Extract the (X, Y) coordinate from the center of the cell holding the provided text.  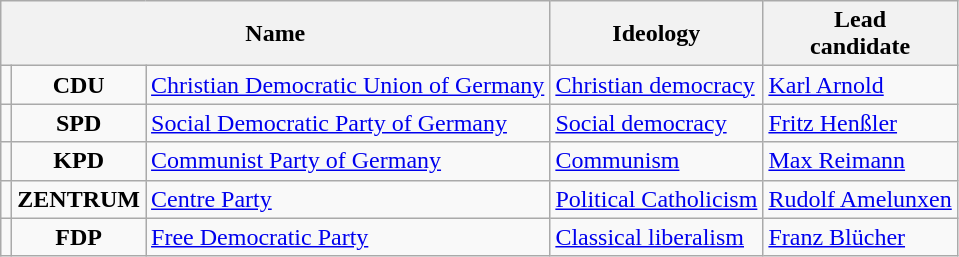
Franz Blücher (860, 237)
Ideology (656, 34)
Max Reimann (860, 161)
Communism (656, 161)
Social Democratic Party of Germany (348, 123)
Centre Party (348, 199)
Political Catholicism (656, 199)
Name (276, 34)
Social democracy (656, 123)
SPD (79, 123)
CDU (79, 85)
Communist Party of Germany (348, 161)
ZENTRUM (79, 199)
KPD (79, 161)
Fritz Henßler (860, 123)
Christian democracy (656, 85)
Rudolf Amelunxen (860, 199)
FDP (79, 237)
Christian Democratic Union of Germany (348, 85)
Karl Arnold (860, 85)
Free Democratic Party (348, 237)
Classical liberalism (656, 237)
Leadcandidate (860, 34)
